Extract the [X, Y] coordinate from the center of the cell holding the provided text.  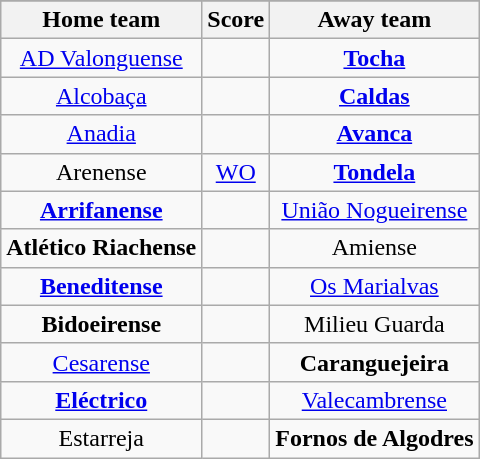
Caranguejeira [374, 362]
Estarreja [102, 438]
Tocha [374, 58]
Valecambrense [374, 400]
União Nogueirense [374, 210]
Away team [374, 20]
Anadia [102, 134]
Cesarense [102, 362]
Home team [102, 20]
Atlético Riachense [102, 248]
Beneditense [102, 286]
Eléctrico [102, 400]
Milieu Guarda [374, 324]
Amiense [374, 248]
WO [236, 172]
Tondela [374, 172]
Arenense [102, 172]
Alcobaça [102, 96]
Arrifanense [102, 210]
AD Valonguense [102, 58]
Score [236, 20]
Avanca [374, 134]
Bidoeirense [102, 324]
Fornos de Algodres [374, 438]
Os Marialvas [374, 286]
Caldas [374, 96]
